Determine the [X, Y] coordinate at the center of the cell enclosing the given text.  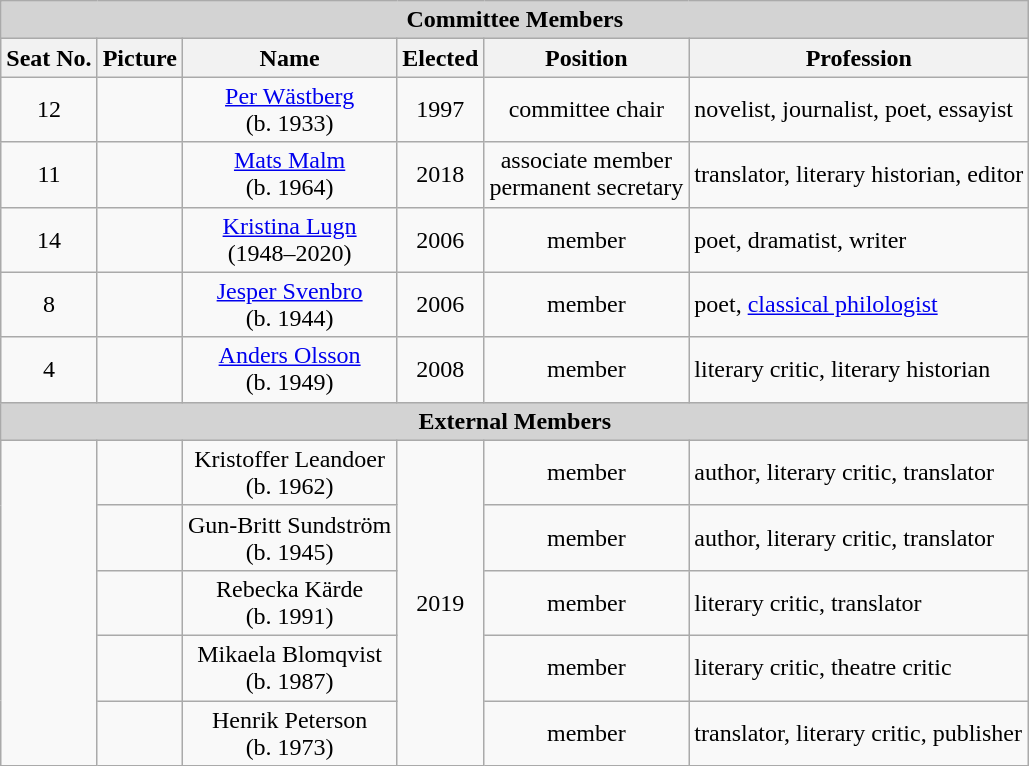
literary critic, theatre critic [859, 668]
14 [49, 240]
translator, literary critic, publisher [859, 732]
11 [49, 174]
2019 [440, 602]
literary critic, literary historian [859, 370]
1997 [440, 110]
Committee Members [515, 20]
Henrik Peterson (b. 1973) [289, 732]
Per Wästberg (b. 1933) [289, 110]
Position [586, 58]
translator, literary historian, editor [859, 174]
12 [49, 110]
Jesper Svenbro (b. 1944) [289, 304]
associate memberpermanent secretary [586, 174]
Profession [859, 58]
Anders Olsson (b. 1949) [289, 370]
committee chair [586, 110]
poet, dramatist, writer [859, 240]
novelist, journalist, poet, essayist [859, 110]
4 [49, 370]
Rebecka Kärde (b. 1991) [289, 602]
Kristina Lugn (1948–2020) [289, 240]
2008 [440, 370]
Kristoffer Leandoer (b. 1962) [289, 472]
Mikaela Blomqvist (b. 1987) [289, 668]
Seat No. [49, 58]
External Members [515, 421]
Elected [440, 58]
2018 [440, 174]
Mats Malm (b. 1964) [289, 174]
literary critic, translator [859, 602]
Name [289, 58]
Picture [140, 58]
Gun-Britt Sundström (b. 1945) [289, 538]
poet, classical philologist [859, 304]
8 [49, 304]
